Scan for the cell matching the given text and deliver its [X, Y] coordinate at center. 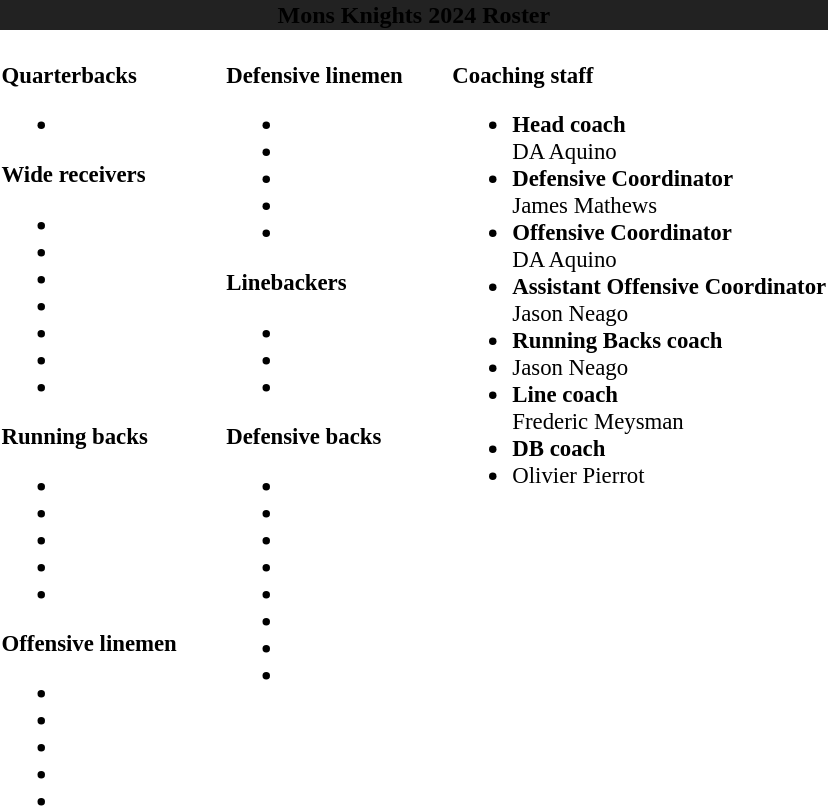
Mons Knights 2024 Roster [414, 15]
